Return the (X, Y) coordinate for the center point of the cell that contains the specified text.  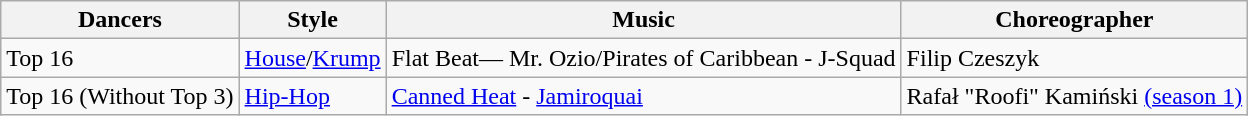
Dancers (120, 20)
Canned Heat - Jamiroquai (644, 96)
Hip-Hop (312, 96)
Filip Czeszyk (1074, 58)
Rafał "Roofi" Kamiński (season 1) (1074, 96)
Top 16 (120, 58)
Flat Beat— Mr. Ozio/Pirates of Caribbean - J-Squad (644, 58)
Choreographer (1074, 20)
Style (312, 20)
Music (644, 20)
House/Krump (312, 58)
Top 16 (Without Top 3) (120, 96)
